Output the [X, Y] coordinate of the center of the cell containing the given text.  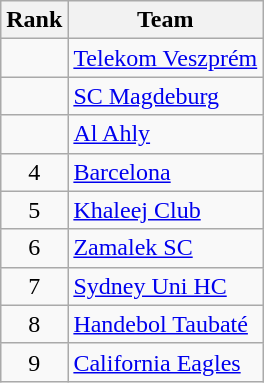
Rank [34, 20]
Team [166, 20]
Telekom Veszprém [166, 58]
Zamalek SC [166, 248]
4 [34, 172]
8 [34, 324]
Handebol Taubaté [166, 324]
California Eagles [166, 362]
Al Ahly [166, 134]
Sydney Uni HC [166, 286]
SC Magdeburg [166, 96]
7 [34, 286]
9 [34, 362]
Khaleej Club [166, 210]
5 [34, 210]
Barcelona [166, 172]
6 [34, 248]
